Scan for the cell matching the given text and deliver its [X, Y] coordinate at center. 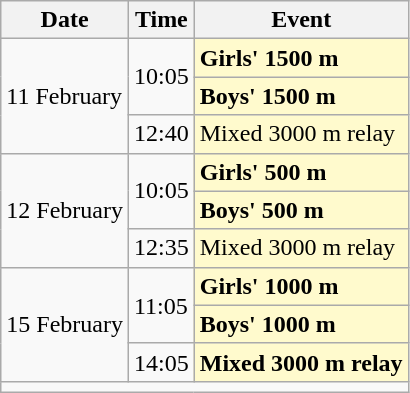
Event [301, 20]
12:40 [161, 134]
Boys' 1000 m [301, 324]
Girls' 1000 m [301, 286]
Boys' 500 m [301, 210]
Girls' 1500 m [301, 58]
12:35 [161, 248]
15 February [65, 324]
Date [65, 20]
Boys' 1500 m [301, 96]
11 February [65, 96]
Time [161, 20]
14:05 [161, 362]
12 February [65, 210]
11:05 [161, 305]
Girls' 500 m [301, 172]
